Return the [X, Y] coordinate for the center point of the cell that contains the specified text.  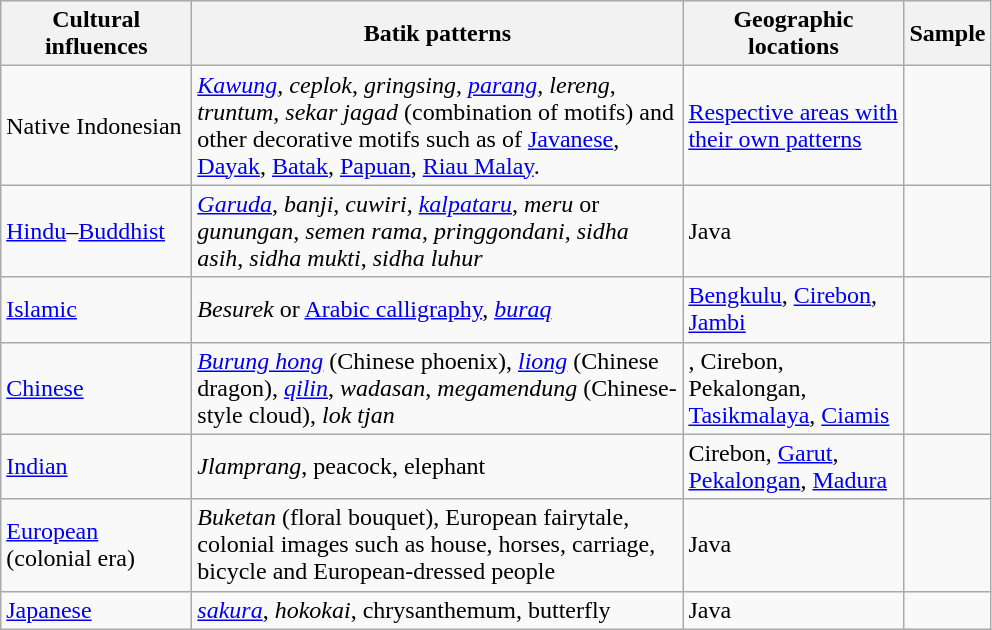
Buketan (floral bouquet), European fairytale, colonial images such as house, horses, carriage, bicycle and European-dressed people [438, 545]
European (colonial era) [96, 545]
Islamic [96, 310]
Hindu–Buddhist [96, 231]
Bengkulu, Cirebon, Jambi [794, 310]
, Cirebon, Pekalongan, Tasikmalaya, Ciamis [794, 388]
Japanese [96, 610]
Cultural influences [96, 34]
Respective areas with their own patterns [794, 126]
Native Indonesian [96, 126]
Sample [948, 34]
sakura, hokokai, chrysanthemum, butterfly [438, 610]
Jlamprang, peacock, elephant [438, 466]
Chinese [96, 388]
Geographic locations [794, 34]
Garuda, banji, cuwiri, kalpataru, meru or gunungan, semen rama, pringgondani, sidha asih, sidha mukti, sidha luhur [438, 231]
Burung hong (Chinese phoenix), liong (Chinese dragon), qilin, wadasan, megamendung (Chinese-style cloud), lok tjan [438, 388]
Batik patterns [438, 34]
Cirebon, Garut, Pekalongan, Madura [794, 466]
Besurek or Arabic calligraphy, buraq [438, 310]
Indian [96, 466]
